Output the (X, Y) coordinate of the center of the cell containing the given text.  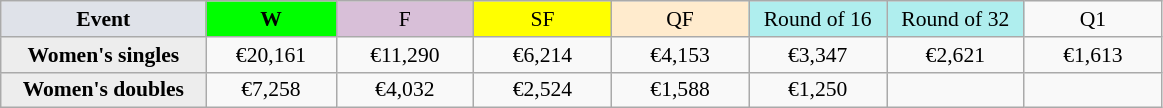
QF (680, 19)
€2,621 (955, 55)
W (271, 19)
€1,613 (1093, 55)
€6,214 (543, 55)
€11,290 (405, 55)
€3,347 (818, 55)
Women's doubles (104, 90)
Women's singles (104, 55)
Round of 32 (955, 19)
Event (104, 19)
F (405, 19)
€1,588 (680, 90)
€7,258 (271, 90)
€4,153 (680, 55)
SF (543, 19)
€4,032 (405, 90)
Round of 16 (818, 19)
Q1 (1093, 19)
€2,524 (543, 90)
€20,161 (271, 55)
€1,250 (818, 90)
